Return the (X, Y) coordinate for the center point of the cell that contains the specified text.  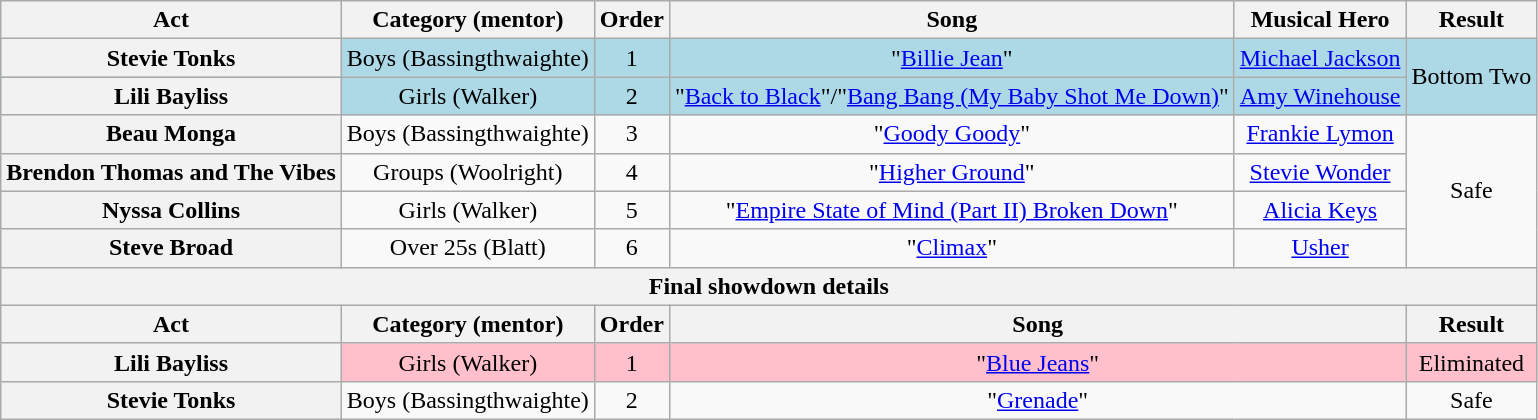
3 (632, 134)
"Empire State of Mind (Part II) Broken Down" (952, 210)
Brendon Thomas and The Vibes (172, 172)
Eliminated (1472, 362)
Amy Winehouse (1320, 96)
6 (632, 248)
"Blue Jeans" (1038, 362)
Beau Monga (172, 134)
"Back to Black"/"Bang Bang (My Baby Shot Me Down)" (952, 96)
Musical Hero (1320, 20)
Frankie Lymon (1320, 134)
Over 25s (Blatt) (468, 248)
5 (632, 210)
"Climax" (952, 248)
Stevie Wonder (1320, 172)
Bottom Two (1472, 77)
Michael Jackson (1320, 58)
Alicia Keys (1320, 210)
"Billie Jean" (952, 58)
"Grenade" (1038, 400)
"Higher Ground" (952, 172)
Nyssa Collins (172, 210)
4 (632, 172)
Final showdown details (769, 286)
Usher (1320, 248)
"Goody Goody" (952, 134)
Groups (Woolright) (468, 172)
Steve Broad (172, 248)
